Detect which cell encompasses the target text, then output its [X, Y] center coordinate. 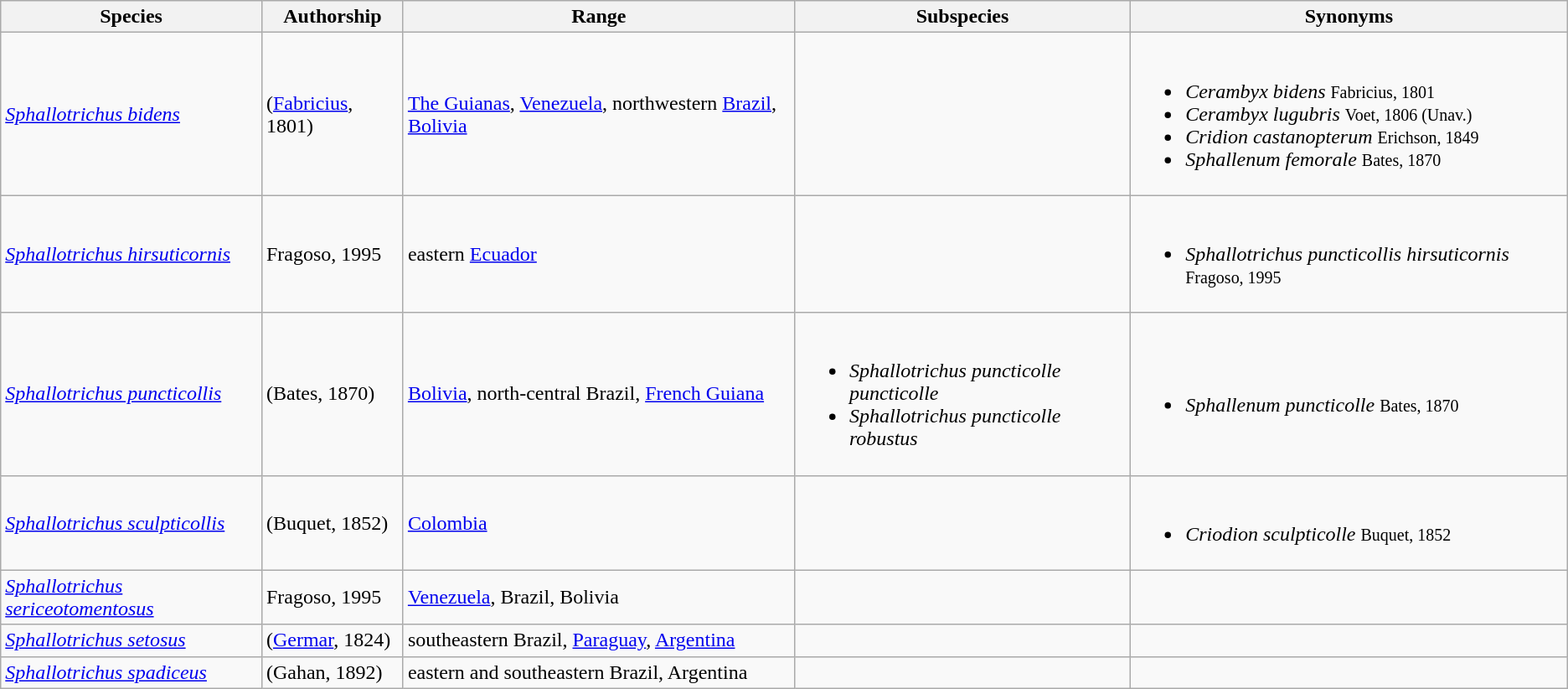
Species [132, 17]
Sphallotrichus sculpticollis [132, 523]
Authorship [332, 17]
southeastern Brazil, Paraguay, Argentina [598, 640]
Synonyms [1349, 17]
The Guianas, Venezuela, northwestern Brazil, Bolivia [598, 114]
Range [598, 17]
Cerambyx bidens Fabricius, 1801Cerambyx lugubris Voet, 1806 (Unav.)Cridion castanopterum Erichson, 1849Sphallenum femorale Bates, 1870 [1349, 114]
Criodion sculpticolle Buquet, 1852 [1349, 523]
Sphallotrichus sericeotomentosus [132, 597]
Sphallotrichus puncticolle puncticolleSphallotrichus puncticolle robustus [962, 394]
Subspecies [962, 17]
Sphallotrichus hirsuticornis [132, 254]
Colombia [598, 523]
(Bates, 1870) [332, 394]
(Fabricius, 1801) [332, 114]
(Gahan, 1892) [332, 672]
eastern Ecuador [598, 254]
(Germar, 1824) [332, 640]
Sphallotrichus puncticollis hirsuticornis Fragoso, 1995 [1349, 254]
Sphallotrichus spadiceus [132, 672]
(Buquet, 1852) [332, 523]
Venezuela, Brazil, Bolivia [598, 597]
Sphallotrichus setosus [132, 640]
Sphallotrichus puncticollis [132, 394]
eastern and southeastern Brazil, Argentina [598, 672]
Bolivia, north-central Brazil, French Guiana [598, 394]
Sphallotrichus bidens [132, 114]
Sphallenum puncticolle Bates, 1870 [1349, 394]
